From the cell containing the given text, extract its center point as [x, y] coordinate. 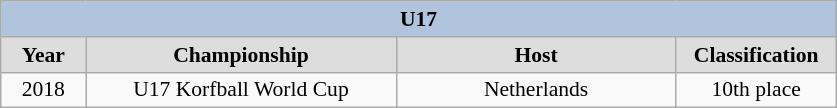
10th place [756, 90]
U17 [419, 19]
Host [536, 55]
Netherlands [536, 90]
U17 Korfball World Cup [241, 90]
Championship [241, 55]
Classification [756, 55]
Year [44, 55]
2018 [44, 90]
